Scan for the cell matching the given text and deliver its [x, y] coordinate at center. 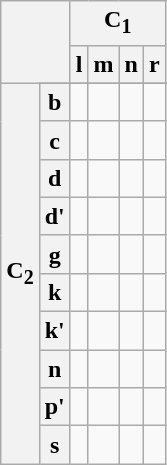
k' [54, 331]
r [154, 64]
c [54, 140]
b [54, 102]
C2 [20, 274]
s [54, 445]
d [54, 178]
C1 [118, 23]
p' [54, 407]
g [54, 254]
k [54, 292]
l [79, 64]
m [104, 64]
d' [54, 216]
